Return (x, y) of the center of cell containing provided text 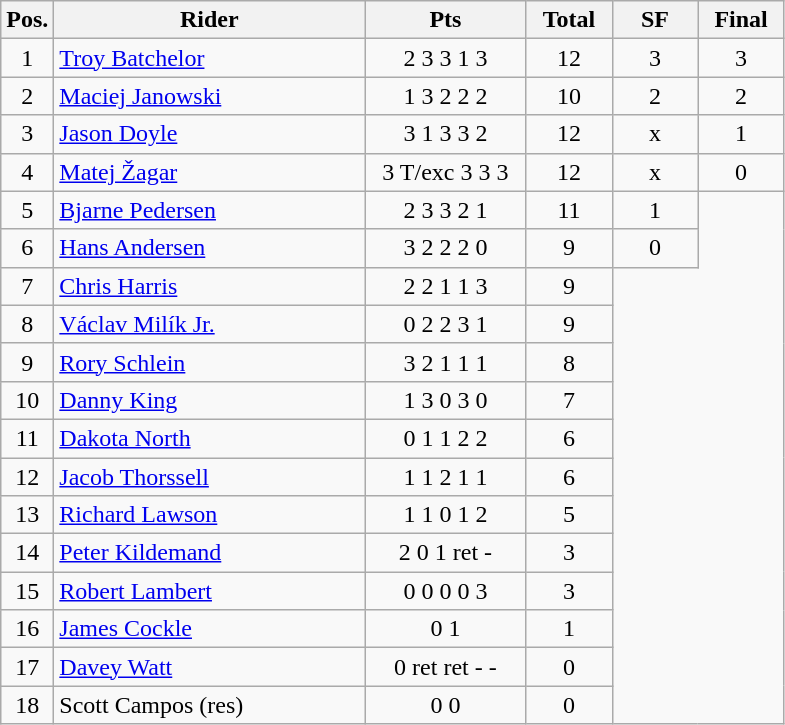
0 0 (446, 705)
Bjarne Pedersen (210, 210)
Davey Watt (210, 667)
Troy Batchelor (210, 58)
3 T/exc 3 3 3 (446, 172)
Dakota North (210, 438)
1 3 2 2 2 (446, 96)
Scott Campos (res) (210, 705)
Matej Žagar (210, 172)
Maciej Janowski (210, 96)
Rider (210, 20)
Chris Harris (210, 286)
2 2 1 1 3 (446, 286)
SF (655, 20)
Peter Kildemand (210, 553)
Hans Andersen (210, 248)
3 1 3 3 2 (446, 134)
Rory Schlein (210, 362)
Jason Doyle (210, 134)
18 (28, 705)
16 (28, 629)
13 (28, 515)
17 (28, 667)
2 3 3 2 1 (446, 210)
1 1 0 1 2 (446, 515)
1 1 2 1 1 (446, 477)
Final (741, 20)
3 2 2 2 0 (446, 248)
0 ret ret - - (446, 667)
Robert Lambert (210, 591)
2 0 1 ret - (446, 553)
Richard Lawson (210, 515)
2 3 3 1 3 (446, 58)
Total (569, 20)
0 1 1 2 2 (446, 438)
0 2 2 3 1 (446, 324)
3 2 1 1 1 (446, 362)
14 (28, 553)
0 1 (446, 629)
1 3 0 3 0 (446, 400)
4 (28, 172)
Pos. (28, 20)
15 (28, 591)
James Cockle (210, 629)
Václav Milík Jr. (210, 324)
Danny King (210, 400)
0 0 0 0 3 (446, 591)
Jacob Thorssell (210, 477)
Pts (446, 20)
